Return [X, Y] of the center of cell containing provided text 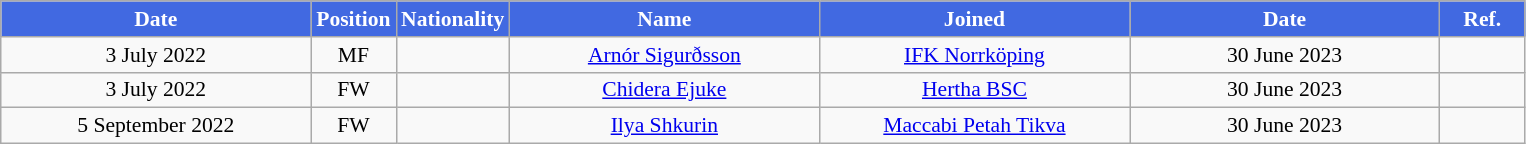
Name [664, 19]
MF [354, 55]
Nationality [452, 19]
Ref. [1482, 19]
5 September 2022 [156, 126]
IFK Norrköping [974, 55]
Arnór Sigurðsson [664, 55]
Chidera Ejuke [664, 90]
Position [354, 19]
Hertha BSC [974, 90]
Ilya Shkurin [664, 126]
Maccabi Petah Tikva [974, 126]
Joined [974, 19]
